Detect which cell encompasses the target text, then output its (X, Y) center coordinate. 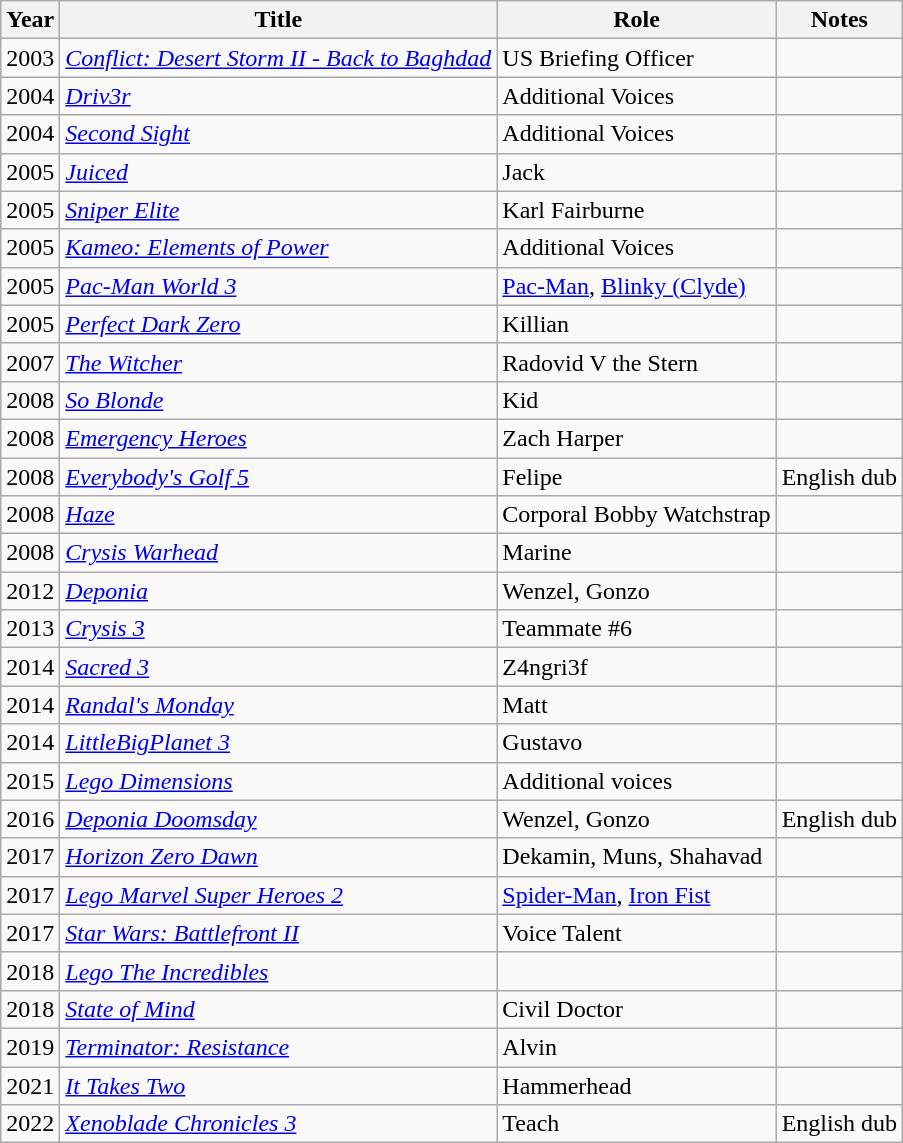
Emergency Heroes (278, 438)
Randal's Monday (278, 705)
Marine (636, 553)
The Witcher (278, 362)
Pac-Man World 3 (278, 286)
2021 (30, 1085)
Felipe (636, 477)
Sniper Elite (278, 210)
2019 (30, 1047)
So Blonde (278, 400)
Haze (278, 515)
2003 (30, 58)
Xenoblade Chronicles 3 (278, 1124)
Pac-Man, Blinky (Clyde) (636, 286)
Lego Marvel Super Heroes 2 (278, 895)
Star Wars: Battlefront II (278, 933)
2015 (30, 781)
Terminator: Resistance (278, 1047)
State of Mind (278, 1009)
Conflict: Desert Storm II - Back to Baghdad (278, 58)
Z4ngri3f (636, 667)
Matt (636, 705)
Second Sight (278, 134)
Gustavo (636, 743)
Title (278, 20)
LittleBigPlanet 3 (278, 743)
Kid (636, 400)
Spider-Man, Iron Fist (636, 895)
Role (636, 20)
Horizon Zero Dawn (278, 857)
Additional voices (636, 781)
Perfect Dark Zero (278, 324)
Lego The Incredibles (278, 971)
Dekamin, Muns, Shahavad (636, 857)
Hammerhead (636, 1085)
Deponia (278, 591)
Radovid V the Stern (636, 362)
Jack (636, 172)
Teammate #6 (636, 629)
Voice Talent (636, 933)
2013 (30, 629)
Karl Fairburne (636, 210)
It Takes Two (278, 1085)
Alvin (636, 1047)
Zach Harper (636, 438)
Kameo: Elements of Power (278, 248)
Driv3r (278, 96)
Teach (636, 1124)
Crysis 3 (278, 629)
Juiced (278, 172)
Notes (839, 20)
Killian (636, 324)
2012 (30, 591)
2016 (30, 819)
Crysis Warhead (278, 553)
Lego Dimensions (278, 781)
Civil Doctor (636, 1009)
Deponia Doomsday (278, 819)
Corporal Bobby Watchstrap (636, 515)
2022 (30, 1124)
Year (30, 20)
Everybody's Golf 5 (278, 477)
2007 (30, 362)
Sacred 3 (278, 667)
US Briefing Officer (636, 58)
